Search for the cell housing the specified text and yield its [X, Y] center coordinate. 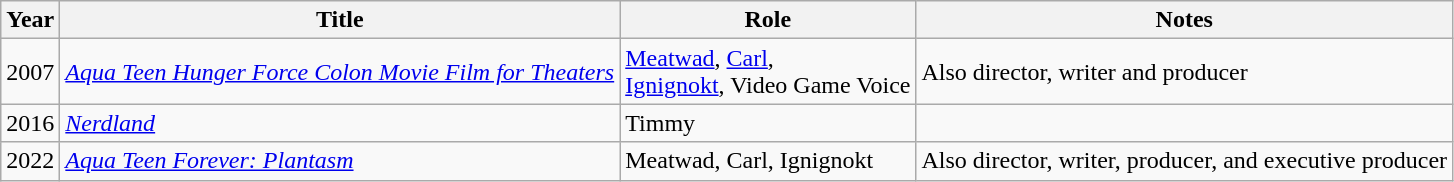
Meatwad, Carl, Ignignokt [768, 161]
Year [30, 20]
Role [768, 20]
Nerdland [340, 123]
Title [340, 20]
Also director, writer and producer [1184, 72]
2007 [30, 72]
Meatwad, Carl,Ignignokt, Video Game Voice [768, 72]
Notes [1184, 20]
Also director, writer, producer, and executive producer [1184, 161]
Aqua Teen Hunger Force Colon Movie Film for Theaters [340, 72]
Aqua Teen Forever: Plantasm [340, 161]
2016 [30, 123]
2022 [30, 161]
Timmy [768, 123]
